Pinpoint the cell where the given text exists, returning its (X, Y) midpoint coordinate. 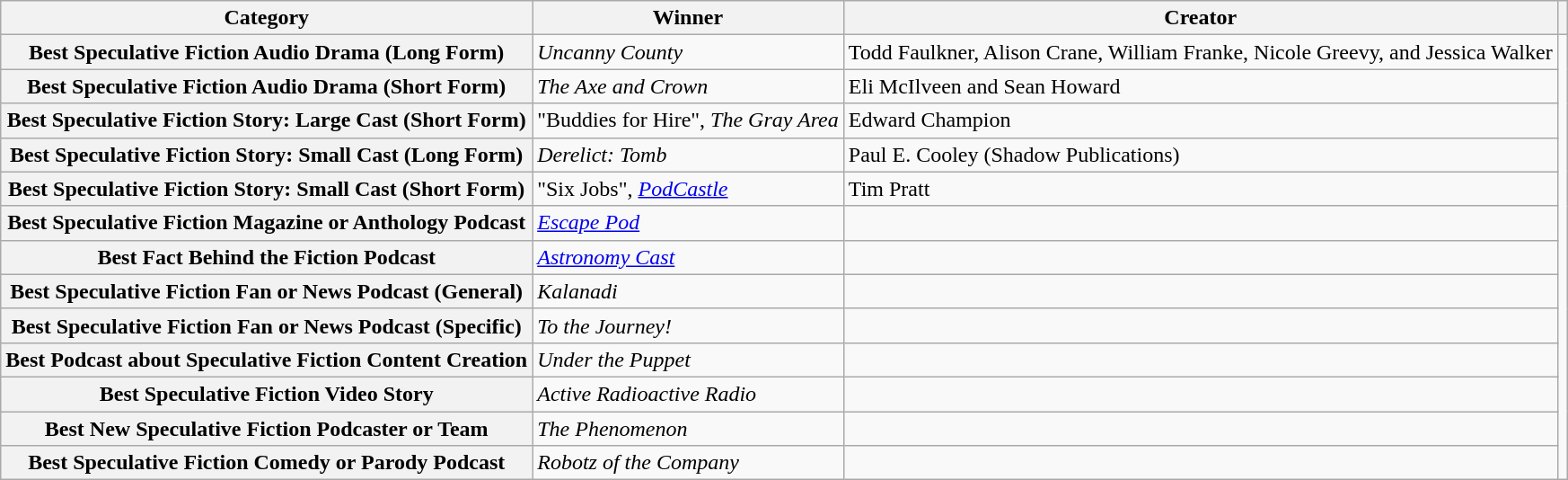
Tim Pratt (1200, 189)
The Axe and Crown (688, 86)
Best New Speculative Fiction Podcaster or Team (267, 429)
Kalanadi (688, 291)
Best Fact Behind the Fiction Podcast (267, 257)
Eli McIlveen and Sean Howard (1200, 86)
To the Journey! (688, 325)
Escape Pod (688, 223)
Best Speculative Fiction Video Story (267, 394)
Best Speculative Fiction Story: Small Cast (Long Form) (267, 155)
Derelict: Tomb (688, 155)
"Six Jobs", PodCastle (688, 189)
"Buddies for Hire", The Gray Area (688, 120)
Best Speculative Fiction Magazine or Anthology Podcast (267, 223)
Best Speculative Fiction Fan or News Podcast (General) (267, 291)
Best Speculative Fiction Fan or News Podcast (Specific) (267, 325)
Best Speculative Fiction Story: Small Cast (Short Form) (267, 189)
Astronomy Cast (688, 257)
Best Speculative Fiction Audio Drama (Long Form) (267, 52)
The Phenomenon (688, 429)
Todd Faulkner, Alison Crane, William Franke, Nicole Greevy, and Jessica Walker (1200, 52)
Paul E. Cooley (Shadow Publications) (1200, 155)
Winner (688, 18)
Best Speculative Fiction Comedy or Parody Podcast (267, 463)
Best Podcast about Speculative Fiction Content Creation (267, 360)
Best Speculative Fiction Audio Drama (Short Form) (267, 86)
Robotz of the Company (688, 463)
Creator (1200, 18)
Category (267, 18)
Best Speculative Fiction Story: Large Cast (Short Form) (267, 120)
Edward Champion (1200, 120)
Active Radioactive Radio (688, 394)
Under the Puppet (688, 360)
Uncanny County (688, 52)
